Find where the given text appears and provide that cell's center as (x, y) coordinate. 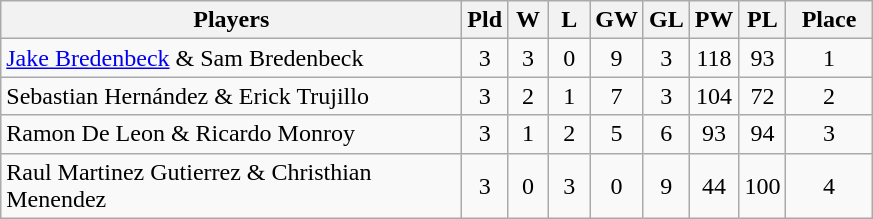
PL (762, 20)
Jake Bredenbeck & Sam Bredenbeck (232, 58)
Raul Martinez Gutierrez & Christhian Menendez (232, 186)
PW (714, 20)
118 (714, 58)
100 (762, 186)
Pld (485, 20)
Place (829, 20)
104 (714, 96)
72 (762, 96)
Players (232, 20)
6 (666, 134)
Ramon De Leon & Ricardo Monroy (232, 134)
GW (617, 20)
44 (714, 186)
W (528, 20)
L (570, 20)
7 (617, 96)
GL (666, 20)
94 (762, 134)
Sebastian Hernández & Erick Trujillo (232, 96)
5 (617, 134)
4 (829, 186)
